For the text-containing cell, return its midpoint in [x, y] coordinate format. 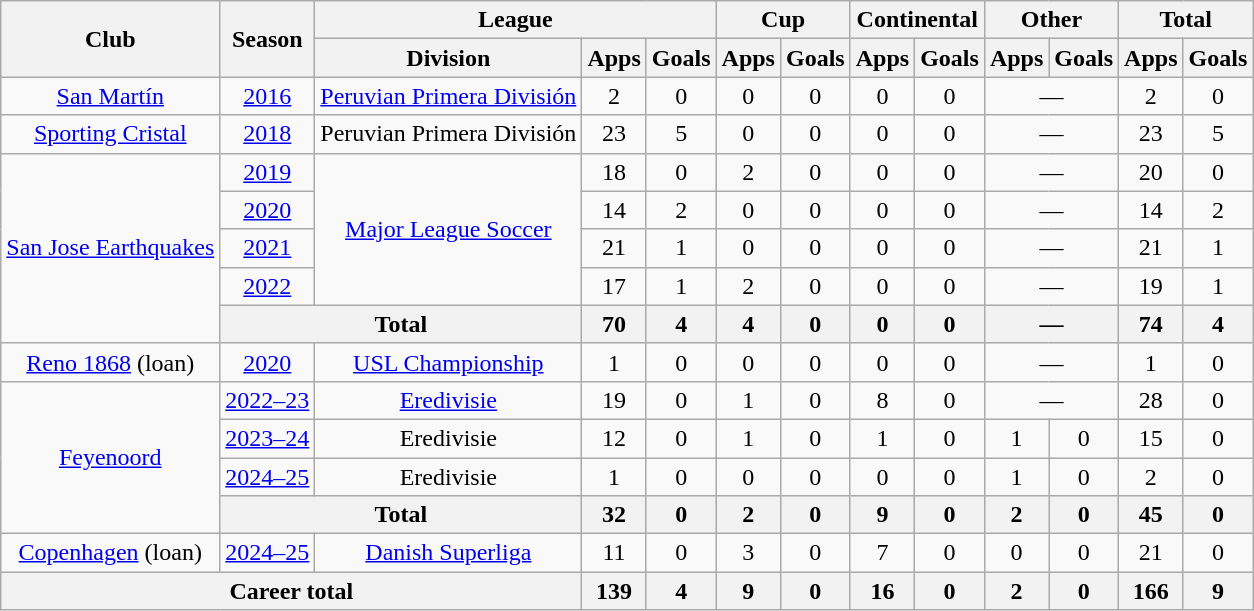
Copenhagen (loan) [110, 553]
2022–23 [268, 400]
Division [448, 58]
17 [614, 286]
Career total [292, 591]
San Jose Earthquakes [110, 248]
Cup [783, 20]
74 [1151, 324]
2022 [268, 286]
20 [1151, 172]
Club [110, 39]
7 [882, 553]
2016 [268, 96]
166 [1151, 591]
139 [614, 591]
2019 [268, 172]
Reno 1868 (loan) [110, 362]
45 [1151, 515]
USL Championship [448, 362]
Other [1051, 20]
11 [614, 553]
San Martín [110, 96]
Season [268, 39]
18 [614, 172]
Feyenoord [110, 457]
Continental [917, 20]
Major League Soccer [448, 229]
2018 [268, 134]
2023–24 [268, 438]
28 [1151, 400]
8 [882, 400]
32 [614, 515]
12 [614, 438]
70 [614, 324]
15 [1151, 438]
Sporting Cristal [110, 134]
16 [882, 591]
2021 [268, 248]
3 [748, 553]
League [516, 20]
Danish Superliga [448, 553]
